Find where the given text appears and provide that cell's center as [x, y] coordinate. 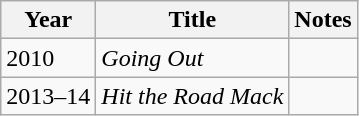
Title [192, 20]
Year [48, 20]
2010 [48, 58]
Going Out [192, 58]
2013–14 [48, 96]
Notes [323, 20]
Hit the Road Mack [192, 96]
